Extract the [X, Y] coordinate from the center of the cell holding the provided text.  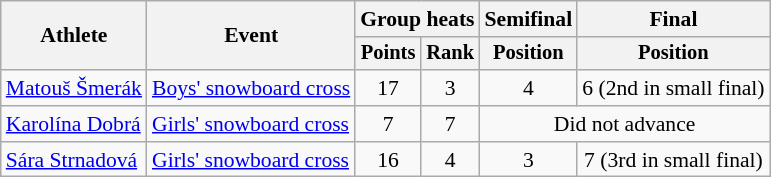
Semifinal [529, 19]
Did not advance [625, 124]
Group heats [417, 19]
Rank [450, 54]
Final [673, 19]
4 [529, 88]
Athlete [74, 36]
6 (2nd in small final) [673, 88]
Points [388, 54]
17 [388, 88]
3 [450, 88]
Event [251, 36]
Boys' snowboard cross [251, 88]
Matouš Šmerák [74, 88]
Karolína Dobrá [74, 124]
Girls' snowboard cross [251, 124]
